Pinpoint the cell where the given text exists, returning its [x, y] midpoint coordinate. 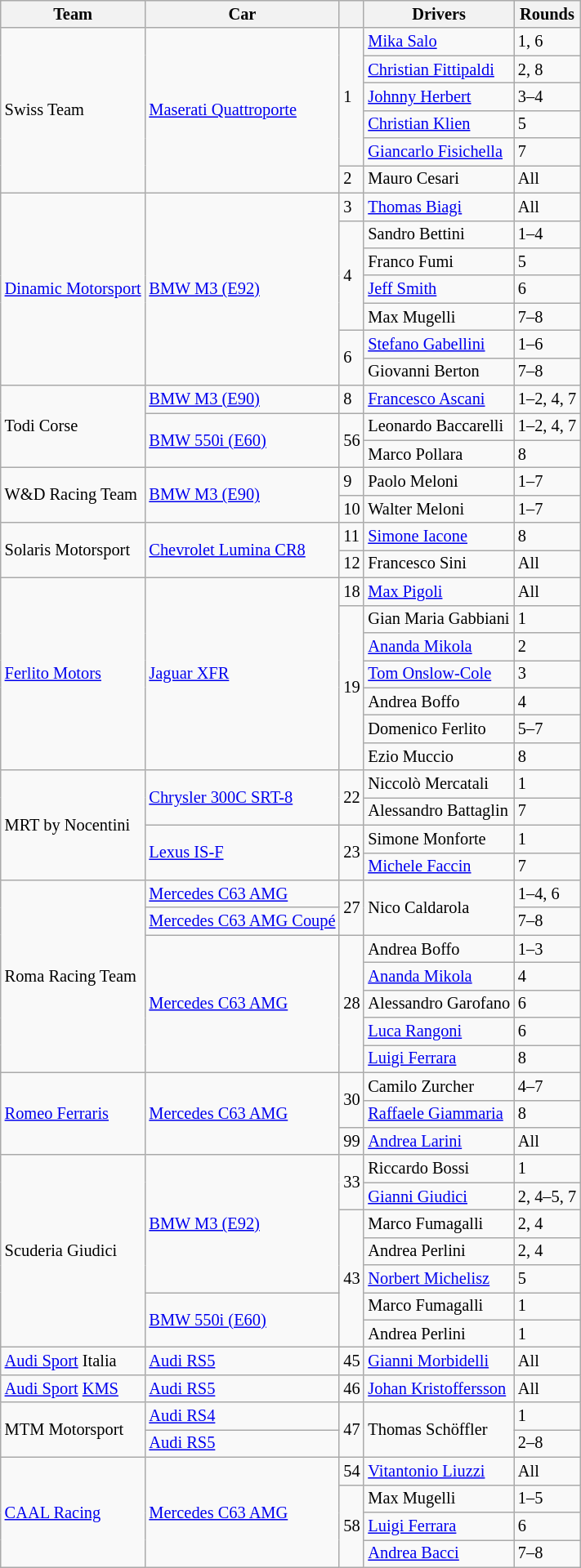
1–6 [547, 344]
Car [242, 14]
1–4 [547, 234]
30 [351, 1099]
Gianni Morbidelli [438, 1361]
Norbert Michelisz [438, 1279]
18 [351, 591]
Johan Kristoffersson [438, 1388]
Simone Iacone [438, 537]
2–8 [547, 1443]
Gianni Giudici [438, 1196]
Lexus IS-F [242, 853]
Alessandro Garofano [438, 1004]
45 [351, 1361]
1–4, 6 [547, 893]
28 [351, 1004]
33 [351, 1183]
Andrea Larini [438, 1141]
10 [351, 509]
Team [74, 14]
Giancarlo Fisichella [438, 152]
Max Pigoli [438, 591]
Alessandro Battaglin [438, 811]
Francesco Sini [438, 563]
Audi Sport KMS [74, 1388]
Simone Monforte [438, 839]
1–5 [547, 1499]
Scuderia Giudici [74, 1251]
Todi Corse [74, 426]
Domenico Ferlito [438, 728]
56 [351, 439]
Johnny Herbert [438, 96]
5–7 [547, 728]
Jeff Smith [438, 289]
Ezio Muccio [438, 756]
Thomas Biagi [438, 207]
Francesco Ascani [438, 399]
1, 6 [547, 42]
Chrysler 300C SRT-8 [242, 797]
MRT by Nocentini [74, 825]
Solaris Motorsport [74, 550]
Marco Pollara [438, 454]
Vitantonio Liuzzi [438, 1471]
Mika Salo [438, 42]
11 [351, 537]
2, 4–5, 7 [547, 1196]
23 [351, 853]
1–3 [547, 949]
Riccardo Bossi [438, 1169]
Mercedes C63 AMG Coupé [242, 921]
46 [351, 1388]
4–7 [547, 1086]
W&D Racing Team [74, 495]
Andrea Bacci [438, 1553]
Tom Onslow-Cole [438, 674]
Romeo Ferraris [74, 1114]
Raffaele Giammaria [438, 1114]
Niccolò Mercatali [438, 784]
Roma Racing Team [74, 976]
58 [351, 1526]
Audi Sport Italia [74, 1361]
43 [351, 1278]
Camilo Zurcher [438, 1086]
Paolo Meloni [438, 481]
Leonardo Baccarelli [438, 426]
Sandro Bettini [438, 234]
Gian Maria Gabbiani [438, 619]
99 [351, 1141]
Rounds [547, 14]
Walter Meloni [438, 509]
Drivers [438, 14]
Nico Caldarola [438, 906]
19 [351, 688]
27 [351, 906]
MTM Motorsport [74, 1429]
9 [351, 481]
3–4 [547, 96]
Ferlito Motors [74, 674]
54 [351, 1471]
Audi RS4 [242, 1416]
12 [351, 563]
Jaguar XFR [242, 674]
Giovanni Berton [438, 372]
Chevrolet Lumina CR8 [242, 550]
Michele Faccin [438, 866]
22 [351, 797]
Mauro Cesari [438, 179]
47 [351, 1429]
CAAL Racing [74, 1512]
Maserati Quattroporte [242, 110]
Dinamic Motorsport [74, 289]
Stefano Gabellini [438, 344]
Thomas Schöffler [438, 1429]
Swiss Team [74, 110]
Luca Rangoni [438, 1031]
Christian Klien [438, 124]
Franco Fumi [438, 261]
Christian Fittipaldi [438, 69]
2, 8 [547, 69]
